Find where the given text appears and provide that cell's center as [x, y] coordinate. 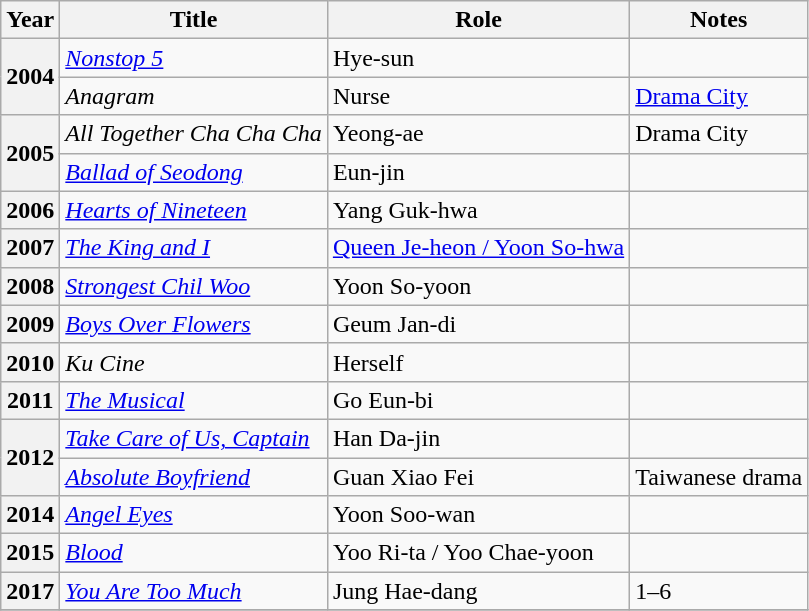
2015 [30, 553]
Ballad of Seodong [194, 172]
Go Eun-bi [478, 400]
The King and I [194, 248]
Yoon So-yoon [478, 286]
Nurse [478, 96]
2010 [30, 362]
Yoo Ri-ta / Yoo Chae-yoon [478, 553]
Taiwanese drama [719, 477]
2007 [30, 248]
2014 [30, 515]
Year [30, 20]
Boys Over Flowers [194, 324]
Geum Jan-di [478, 324]
Herself [478, 362]
All Together Cha Cha Cha [194, 134]
Ku Cine [194, 362]
Queen Je-heon / Yoon So-hwa [478, 248]
Notes [719, 20]
Nonstop 5 [194, 58]
Angel Eyes [194, 515]
Han Da-jin [478, 438]
Title [194, 20]
2004 [30, 77]
Eun-jin [478, 172]
Anagram [194, 96]
Jung Hae-dang [478, 591]
Yang Guk-hwa [478, 210]
Role [478, 20]
2008 [30, 286]
2012 [30, 457]
Take Care of Us, Captain [194, 438]
Hye-sun [478, 58]
2017 [30, 591]
Guan Xiao Fei [478, 477]
1–6 [719, 591]
Blood [194, 553]
2011 [30, 400]
2009 [30, 324]
2006 [30, 210]
Yeong-ae [478, 134]
You Are Too Much [194, 591]
2005 [30, 153]
Yoon Soo-wan [478, 515]
Absolute Boyfriend [194, 477]
Hearts of Nineteen [194, 210]
Strongest Chil Woo [194, 286]
The Musical [194, 400]
